Extract the [X, Y] coordinate from the center of the cell holding the provided text.  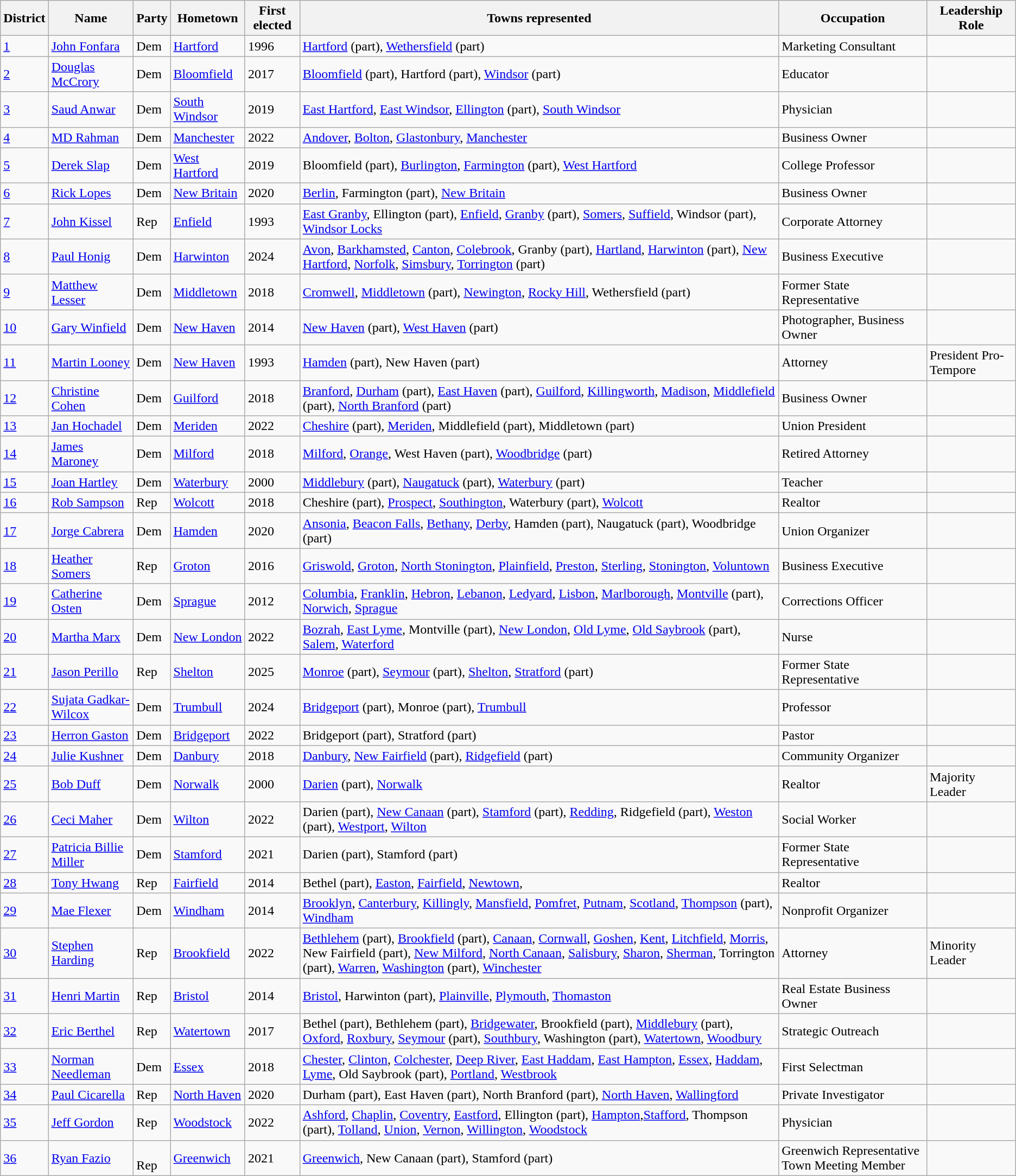
Paul Cicarella [91, 1095]
Julie Kushner [91, 756]
Corporate Attorney [853, 222]
Ansonia, Beacon Falls, Bethany, Derby, Hamden (part), Naugatuck (part), Woodbridge (part) [539, 531]
Marketing Consultant [853, 46]
Jan Hochadel [91, 426]
College Professor [853, 165]
Rick Lopes [91, 193]
Middletown [207, 292]
2 [24, 74]
10 [24, 327]
James Maroney [91, 454]
Derek Slap [91, 165]
Paul Honig [91, 256]
Strategic Outreach [853, 1032]
23 [24, 735]
11 [24, 363]
Bridgeport (part), Monroe (part), Trumbull [539, 707]
Durham (part), East Haven (part), North Branford (part), North Haven, Wallingford [539, 1095]
Party [152, 18]
Sprague [207, 602]
Ceci Maher [91, 819]
7 [24, 222]
New Haven (part), West Haven (part) [539, 327]
Martha Marx [91, 636]
Cheshire (part), Meriden, Middlefield (part), Middletown (part) [539, 426]
Towns represented [539, 18]
Minority Leader [971, 953]
33 [24, 1066]
9 [24, 292]
8 [24, 256]
Brookfield [207, 953]
Joan Hartley [91, 482]
Corrections Officer [853, 602]
5 [24, 165]
Pastor [853, 735]
New London [207, 636]
16 [24, 503]
20 [24, 636]
Bristol [207, 996]
Waterbury [207, 482]
Jeff Gordon [91, 1123]
Harwinton [207, 256]
Danbury [207, 756]
President Pro-Tempore [971, 363]
Martin Looney [91, 363]
Bridgeport (part), Stratford (part) [539, 735]
Mae Flexer [91, 911]
Manchester [207, 137]
22 [24, 707]
Brooklyn, Canterbury, Killingly, Mansfield, Pomfret, Putnam, Scotland, Thompson (part), Windham [539, 911]
Wolcott [207, 503]
17 [24, 531]
District [24, 18]
Real Estate Business Owner [853, 996]
Ryan Fazio [91, 1158]
Jorge Cabrera [91, 531]
Enfield [207, 222]
Cromwell, Middletown (part), Newington, Rocky Hill, Wethersfield (part) [539, 292]
Watertown [207, 1032]
Hartford (part), Wethersfield (part) [539, 46]
Hartford [207, 46]
Ashford, Chaplin, Coventry, Eastford, Ellington (part), Hampton,Stafford, Thompson (part), Tolland, Union, Vernon, Willington, Woodstock [539, 1123]
Andover, Bolton, Glastonbury, Manchester [539, 137]
Branford, Durham (part), East Haven (part), Guilford, Killingworth, Madison, Middlefield (part), North Branford (part) [539, 397]
Name [91, 18]
Hamden (part), New Haven (part) [539, 363]
Henri Martin [91, 996]
Danbury, New Fairfield (part), Ridgefield (part) [539, 756]
First elected [272, 18]
First Selectman [853, 1066]
Hamden [207, 531]
West Hartford [207, 165]
Union Organizer [853, 531]
Bozrah, East Lyme, Montville (part), New London, Old Lyme, Old Saybrook (part), Salem, Waterford [539, 636]
Matthew Lesser [91, 292]
19 [24, 602]
28 [24, 882]
Avon, Barkhamsted, Canton, Colebrook, Granby (part), Hartland, Harwinton (part), New Hartford, Norfolk, Simsbury, Torrington (part) [539, 256]
31 [24, 996]
Herron Gaston [91, 735]
Educator [853, 74]
Rob Sampson [91, 503]
Stephen Harding [91, 953]
Greenwich Representative Town Meeting Member [853, 1158]
South Windsor [207, 110]
27 [24, 855]
Darien (part), Stamford (part) [539, 855]
26 [24, 819]
Eric Berthel [91, 1032]
21 [24, 672]
Catherine Osten [91, 602]
Teacher [853, 482]
Griswold, Groton, North Stonington, Plainfield, Preston, Sterling, Stonington, Voluntown [539, 566]
30 [24, 953]
Monroe (part), Seymour (part), Shelton, Stratford (part) [539, 672]
East Hartford, East Windsor, Ellington (part), South Windsor [539, 110]
2016 [272, 566]
Community Organizer [853, 756]
MD Rahman [91, 137]
25 [24, 784]
1 [24, 46]
13 [24, 426]
Photographer, Business Owner [853, 327]
John Kissel [91, 222]
Bob Duff [91, 784]
Leadership Role [971, 18]
Shelton [207, 672]
Nurse [853, 636]
Gary Winfield [91, 327]
Bloomfield (part), Hartford (part), Windsor (part) [539, 74]
Greenwich, New Canaan (part), Stamford (part) [539, 1158]
12 [24, 397]
Bethel (part), Easton, Fairfield, Newtown, [539, 882]
Berlin, Farmington (part), New Britain [539, 193]
35 [24, 1123]
Heather Somers [91, 566]
Occupation [853, 18]
15 [24, 482]
Saud Anwar [91, 110]
2025 [272, 672]
29 [24, 911]
Meriden [207, 426]
2012 [272, 602]
Bloomfield [207, 74]
Groton [207, 566]
3 [24, 110]
Fairfield [207, 882]
Windham [207, 911]
New Britain [207, 193]
Bloomfield (part), Burlington, Farmington (part), West Hartford [539, 165]
Guilford [207, 397]
34 [24, 1095]
Norman Needleman [91, 1066]
Nonprofit Organizer [853, 911]
14 [24, 454]
Darien (part), New Canaan (part), Stamford (part), Redding, Ridgefield (part), Weston (part), Westport, Wilton [539, 819]
Retired Attorney [853, 454]
Wilton [207, 819]
Christine Cohen [91, 397]
Jason Perillo [91, 672]
Essex [207, 1066]
4 [24, 137]
18 [24, 566]
Bristol, Harwinton (part), Plainville, Plymouth, Thomaston [539, 996]
24 [24, 756]
Trumbull [207, 707]
Patricia Billie Miller [91, 855]
Tony Hwang [91, 882]
Cheshire (part), Prospect, Southington, Waterbury (part), Wolcott [539, 503]
Stamford [207, 855]
East Granby, Ellington (part), Enfield, Granby (part), Somers, Suffield, Windsor (part), Windsor Locks [539, 222]
Woodstock [207, 1123]
Columbia, Franklin, Hebron, Lebanon, Ledyard, Lisbon, Marlborough, Montville (part), Norwich, Sprague [539, 602]
Majority Leader [971, 784]
Professor [853, 707]
John Fonfara [91, 46]
6 [24, 193]
North Haven [207, 1095]
Milford [207, 454]
Darien (part), Norwalk [539, 784]
32 [24, 1032]
Milford, Orange, West Haven (part), Woodbridge (part) [539, 454]
36 [24, 1158]
Social Worker [853, 819]
Douglas McCrory [91, 74]
Norwalk [207, 784]
Union President [853, 426]
Private Investigator [853, 1095]
Bridgeport [207, 735]
Chester, Clinton, Colchester, Deep River, East Haddam, East Hampton, Essex, Haddam, Lyme, Old Saybrook (part), Portland, Westbrook [539, 1066]
Hometown [207, 18]
Middlebury (part), Naugatuck (part), Waterbury (part) [539, 482]
Greenwich [207, 1158]
Sujata Gadkar-Wilcox [91, 707]
1996 [272, 46]
